Output the [X, Y] coordinate of the center of the cell containing the given text.  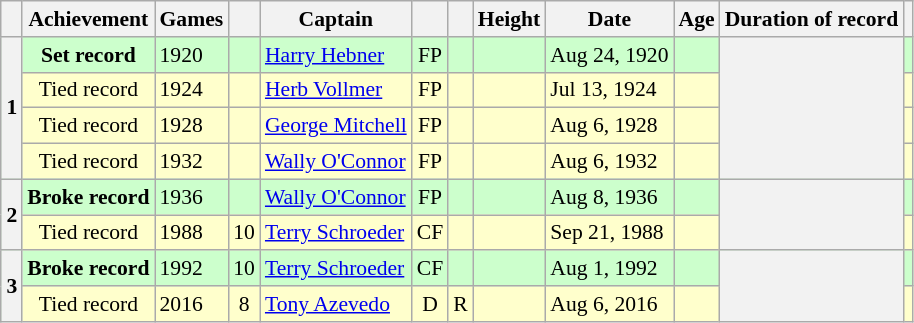
2016 [191, 304]
Herb Vollmer [336, 90]
Jul 13, 1924 [609, 90]
Sep 21, 1988 [609, 233]
1936 [191, 197]
Aug 6, 1932 [609, 162]
Aug 1, 1992 [609, 269]
Harry Hebner [336, 55]
Duration of record [812, 19]
Set record [88, 55]
Tony Azevedo [336, 304]
D [430, 304]
1932 [191, 162]
1920 [191, 55]
Achievement [88, 19]
Aug 6, 1928 [609, 126]
1928 [191, 126]
Aug 8, 1936 [609, 197]
1988 [191, 233]
Captain [336, 19]
Games [191, 19]
Age [697, 19]
2 [12, 214]
Aug 24, 1920 [609, 55]
Date [609, 19]
3 [12, 286]
8 [244, 304]
Aug 6, 2016 [609, 304]
1924 [191, 90]
1992 [191, 269]
1 [12, 108]
R [460, 304]
George Mitchell [336, 126]
Height [509, 19]
